Capture the cell that displays the provided text and extract its [x, y] central coordinate. 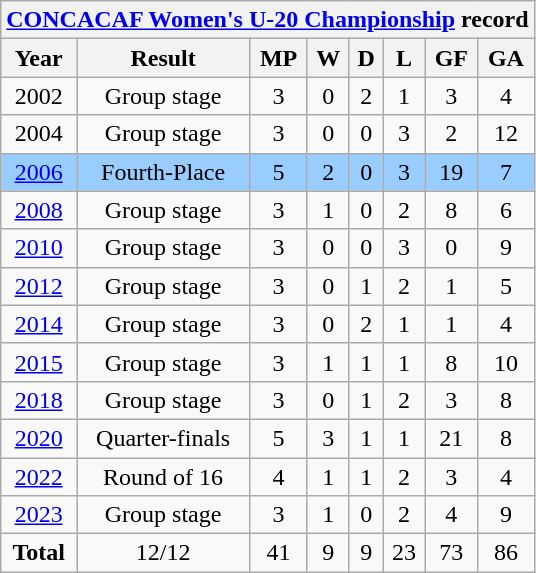
2023 [39, 515]
12 [506, 134]
21 [452, 438]
2012 [39, 286]
Result [164, 58]
12/12 [164, 553]
19 [452, 172]
2018 [39, 400]
L [404, 58]
2002 [39, 96]
2006 [39, 172]
2014 [39, 324]
2022 [39, 477]
10 [506, 362]
86 [506, 553]
Fourth-Place [164, 172]
2015 [39, 362]
6 [506, 210]
GA [506, 58]
Round of 16 [164, 477]
7 [506, 172]
MP [279, 58]
Quarter-finals [164, 438]
D [366, 58]
Total [39, 553]
CONCACAF Women's U-20 Championship record [268, 20]
GF [452, 58]
2010 [39, 248]
41 [279, 553]
73 [452, 553]
2008 [39, 210]
23 [404, 553]
W [328, 58]
2004 [39, 134]
2020 [39, 438]
Year [39, 58]
